Capture the cell that displays the provided text and extract its (X, Y) central coordinate. 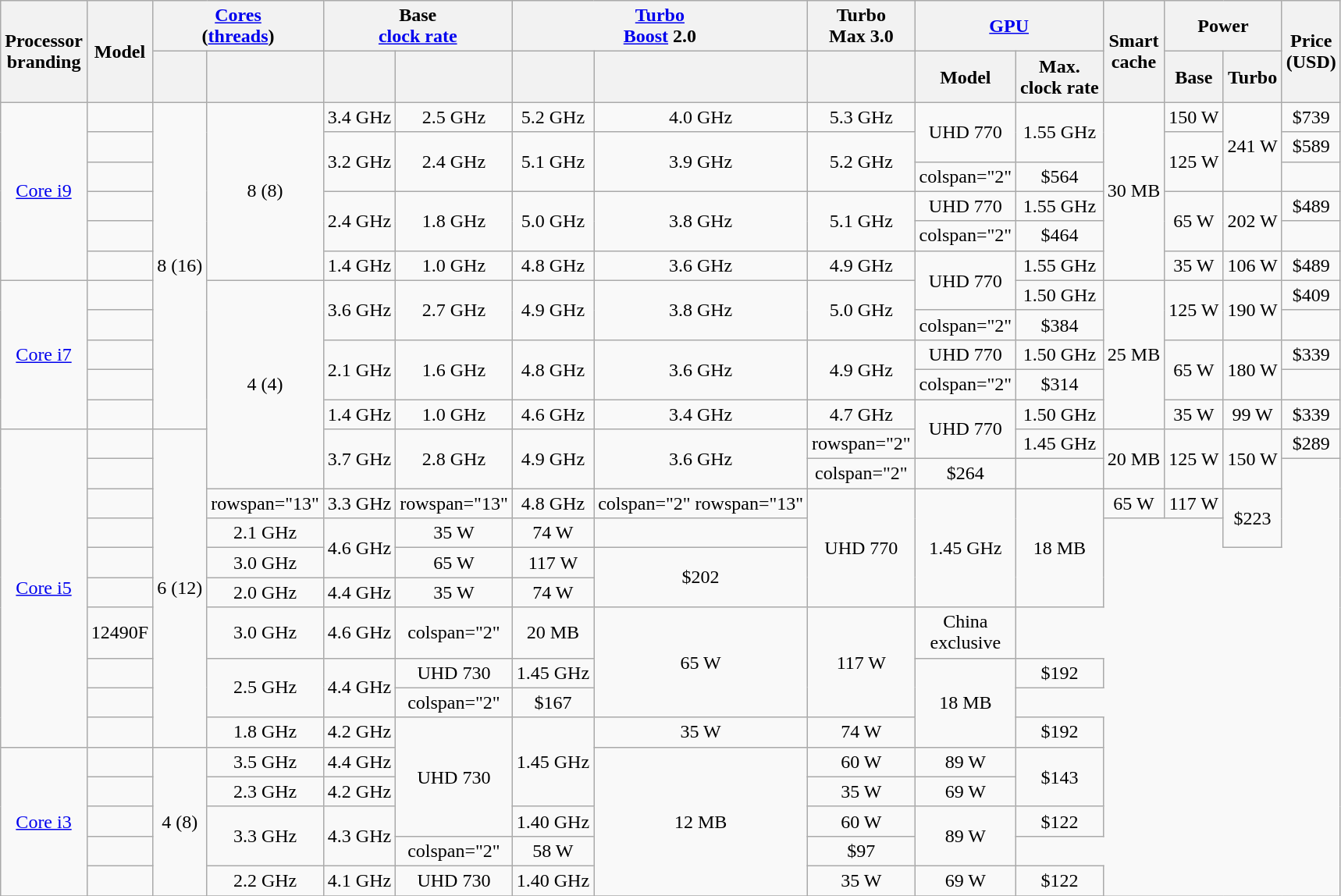
8 (16) (180, 265)
Max. clock rate (1060, 76)
$589 (1311, 147)
202 W (1252, 221)
$264 (966, 474)
3.2 GHz (359, 162)
2.7 GHz (454, 310)
6 (12) (180, 588)
2.3 GHz (265, 791)
Turbo (1252, 76)
Smart cache (1133, 52)
rowspan="2" (862, 444)
4.0 GHz (701, 117)
1.6 GHz (454, 369)
$97 (862, 851)
2.0 GHz (265, 592)
2.2 GHz (265, 880)
TurboBoost 2.0 (660, 27)
106 W (1252, 265)
12 MB (701, 821)
GPU (1008, 27)
4 (4) (265, 384)
$739 (1311, 117)
241 W (1252, 147)
Power (1224, 27)
$202 (701, 578)
Core i7 (44, 354)
Cores (threads) (239, 27)
99 W (1252, 414)
8 (8) (265, 191)
4.1 GHz (359, 880)
Chinaexclusive (966, 632)
colspan="2" rowspan="13" (701, 503)
Price (USD) (1311, 52)
$564 (1060, 176)
58 W (553, 851)
3.9 GHz (701, 162)
180 W (1252, 369)
12490F (119, 632)
$167 (553, 702)
$384 (1060, 325)
2.8 GHz (454, 459)
Turbo Max 3.0 (862, 27)
Processor branding (44, 52)
$143 (1060, 777)
$409 (1311, 295)
4 (8) (180, 821)
$314 (1060, 384)
30 MB (1133, 191)
3.7 GHz (359, 459)
$464 (1060, 236)
190 W (1252, 310)
Base (1194, 76)
Core i3 (44, 821)
Core i5 (44, 588)
$289 (1311, 444)
4.3 GHz (359, 836)
Base clock rate (418, 27)
$223 (1252, 518)
3.5 GHz (265, 762)
5.3 GHz (862, 117)
25 MB (1133, 354)
4.7 GHz (862, 414)
Core i9 (44, 191)
